Extract the [X, Y] coordinate from the center of the cell holding the provided text.  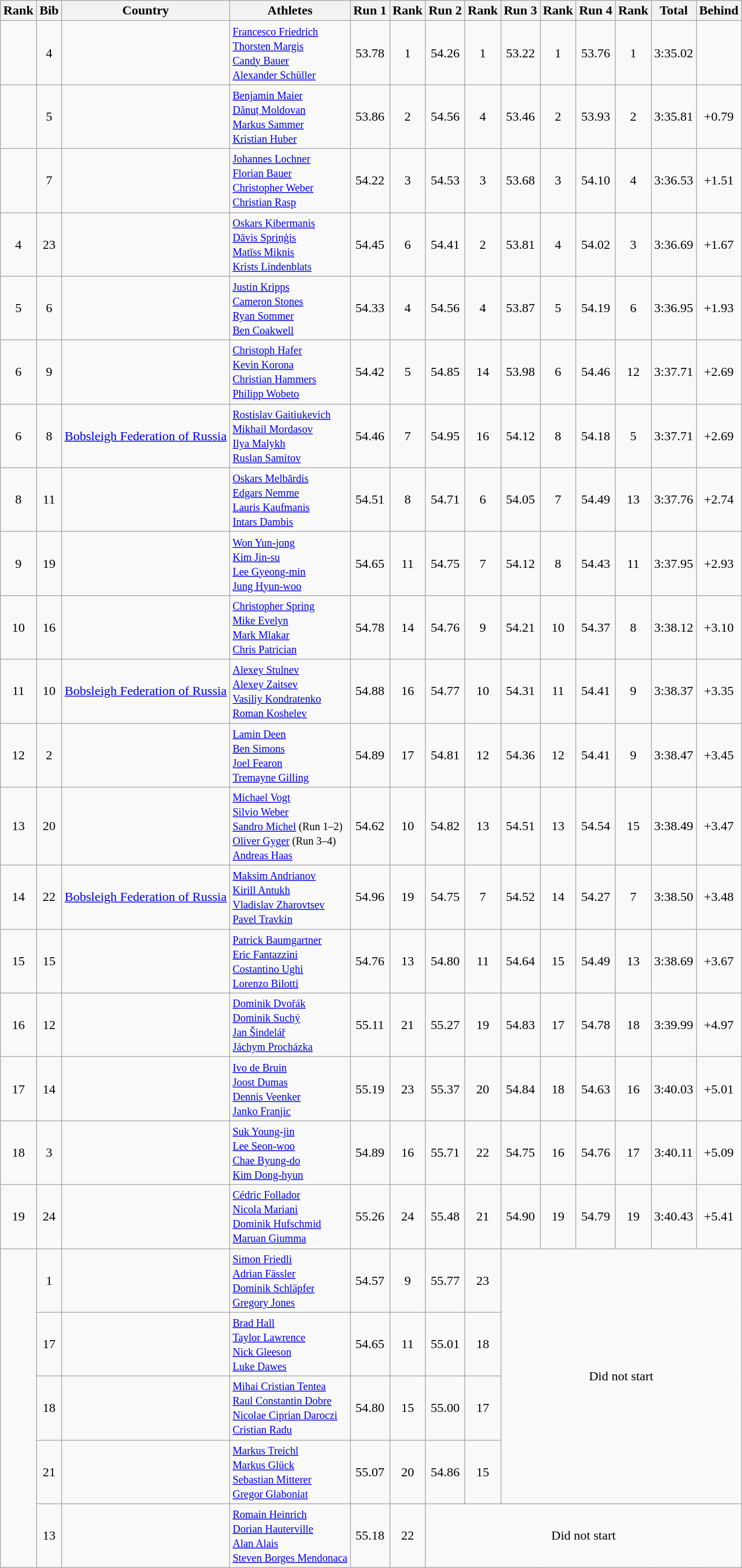
3:38.12 [674, 627]
Romain HeinrichDorian HautervilleAlan AlaisSteven Borges Mendonaca [290, 1536]
3:36.69 [674, 245]
55.07 [370, 1471]
54.02 [596, 245]
Christoph HaferKevin KoronaChristian HammersPhilipp Wobeto [290, 372]
Behind [719, 11]
3:37.76 [674, 500]
54.57 [370, 1281]
54.82 [445, 826]
+5.09 [719, 1153]
54.84 [520, 1089]
54.10 [596, 180]
53.46 [520, 117]
55.26 [370, 1216]
Markus TreichlMarkus GlückSebastian MittererGregor Glaboniat [290, 1471]
Won Yun-jongKim Jin-suLee Gyeong-minJung Hyun-woo [290, 563]
54.81 [445, 755]
+0.79 [719, 117]
Oskars MelbārdisEdgars NemmeLauris KaufmanisIntars Dambis [290, 500]
55.71 [445, 1153]
54.27 [596, 898]
Mihai Cristian TenteaRaul Constantin DobreNicolae Ciprian DarocziCristian Radu [290, 1408]
55.00 [445, 1408]
53.86 [370, 117]
54.62 [370, 826]
Total [674, 11]
3:38.69 [674, 961]
3:38.47 [674, 755]
3:37.95 [674, 563]
Johannes LochnerFlorian BauerChristopher WeberChristian Rasp [290, 180]
Alexey StulnevAlexey ZaitsevVasiliy KondratenkoRoman Koshelev [290, 691]
54.54 [596, 826]
54.88 [370, 691]
+3.48 [719, 898]
54.79 [596, 1216]
Lamin DeenBen SimonsJoel FearonTremayne Gilling [290, 755]
53.81 [520, 245]
54.64 [520, 961]
54.96 [370, 898]
3:38.37 [674, 691]
54.71 [445, 500]
54.26 [445, 53]
54.43 [596, 563]
Benjamin MaierDănuț MoldovanMarkus SammerKristian Huber [290, 117]
Bib [49, 11]
3:40.03 [674, 1089]
Run 4 [596, 11]
Run 3 [520, 11]
54.95 [445, 435]
54.31 [520, 691]
Francesco FriedrichThorsten MargisCandy BauerAlexander Schüller [290, 53]
54.21 [520, 627]
54.36 [520, 755]
55.48 [445, 1216]
54.18 [596, 435]
+1.93 [719, 308]
54.90 [520, 1216]
Patrick BaumgartnerEric FantazziniCostantino UghiLorenzo Bilotti [290, 961]
54.77 [445, 691]
+5.01 [719, 1089]
+3.10 [719, 627]
Ivo de BruinJoost DumasDennis VeenkerJanko Franjic [290, 1089]
53.22 [520, 53]
53.68 [520, 180]
Maksim AndrianovKirill AntukhVladislav ZharovtsevPavel Travkin [290, 898]
+3.45 [719, 755]
53.98 [520, 372]
Country [146, 11]
Brad HallTaylor LawrenceNick GleesonLuke Dawes [290, 1344]
55.19 [370, 1089]
Rostislav GaitiukevichMikhail MordasovIlya MalykhRuslan Samitov [290, 435]
3:35.81 [674, 117]
3:40.43 [674, 1216]
53.78 [370, 53]
Athletes [290, 11]
55.27 [445, 1025]
Run 2 [445, 11]
54.22 [370, 180]
54.83 [520, 1025]
Suk Young-jinLee Seon-wooChae Byung-doKim Dong-hyun [290, 1153]
Simon FriedliAdrian FässlerDominik SchläpferGregory Jones [290, 1281]
Oskars ĶibermanisDāvis SpriņģisMatīss MiknisKrists Lindenblats [290, 245]
54.52 [520, 898]
54.19 [596, 308]
53.93 [596, 117]
+4.97 [719, 1025]
54.86 [445, 1471]
54.33 [370, 308]
Justin KrippsCameron StonesRyan SommerBen Coakwell [290, 308]
Michael VogtSilvio WeberSandro Michel (Run 1–2)Oliver Gyger (Run 3–4)Andreas Haas [290, 826]
+2.74 [719, 500]
+2.93 [719, 563]
3:38.49 [674, 826]
3:38.50 [674, 898]
54.45 [370, 245]
+3.67 [719, 961]
54.53 [445, 180]
Cédric FolladorNicola MarianiDominik HufschmidMaruan Giumma [290, 1216]
53.76 [596, 53]
55.18 [370, 1536]
+1.51 [719, 180]
3:36.95 [674, 308]
Run 1 [370, 11]
55.01 [445, 1344]
3:35.02 [674, 53]
55.37 [445, 1089]
+3.35 [719, 691]
3:39.99 [674, 1025]
54.42 [370, 372]
3:36.53 [674, 180]
55.77 [445, 1281]
3:40.11 [674, 1153]
54.85 [445, 372]
55.11 [370, 1025]
+1.67 [719, 245]
53.87 [520, 308]
+5.41 [719, 1216]
54.37 [596, 627]
Dominik DvořákDominik SuchýJan ŠindelářJáchym Procházka [290, 1025]
+3.47 [719, 826]
54.05 [520, 500]
54.63 [596, 1089]
Christopher SpringMike EvelynMark MlakarChris Patrician [290, 627]
